Return the (x, y) coordinate for the center point of the cell that contains the specified text.  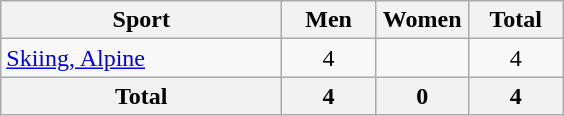
Women (422, 20)
0 (422, 96)
Skiing, Alpine (142, 58)
Men (329, 20)
Sport (142, 20)
